Return the (x, y) coordinate for the center point of the cell that contains the specified text.  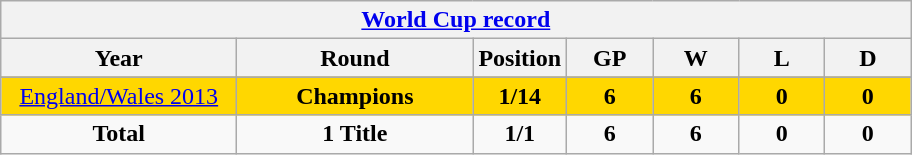
Position (520, 58)
World Cup record (456, 20)
L (782, 58)
Total (119, 134)
GP (610, 58)
D (868, 58)
1 Title (355, 134)
W (696, 58)
Year (119, 58)
Round (355, 58)
Champions (355, 96)
1/14 (520, 96)
1/1 (520, 134)
England/Wales 2013 (119, 96)
